Pinpoint the cell where the given text exists, returning its (x, y) midpoint coordinate. 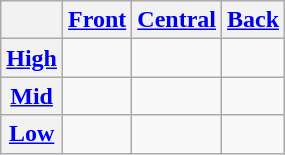
Front (98, 20)
Low (32, 134)
Central (177, 20)
High (32, 58)
Mid (32, 96)
Back (254, 20)
